From the cell containing the given text, extract its center point as (X, Y) coordinate. 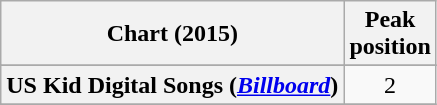
Peakposition (390, 34)
Chart (2015) (172, 34)
2 (390, 85)
US Kid Digital Songs (Billboard) (172, 85)
